Search for the cell housing the specified text and yield its (x, y) center coordinate. 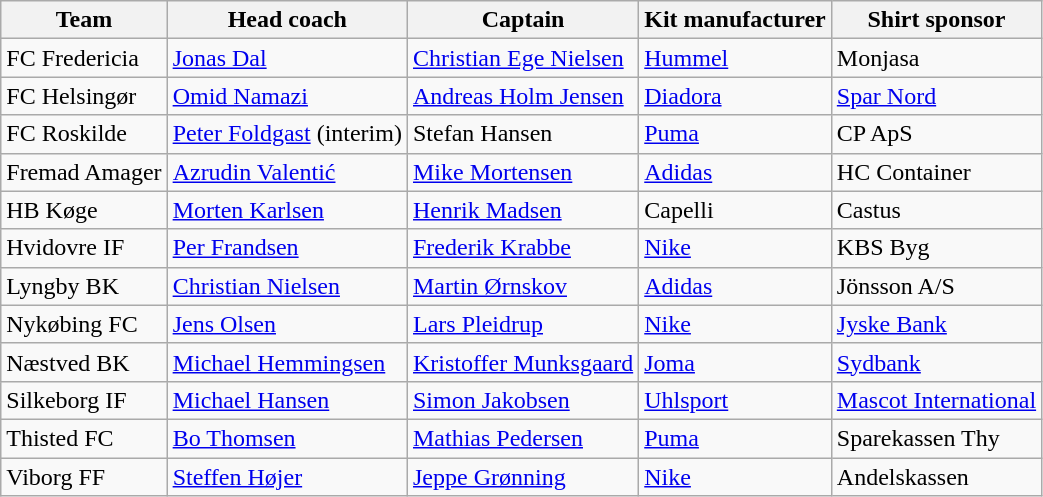
Jonas Dal (287, 58)
Captain (522, 20)
Sparekassen Thy (936, 438)
Peter Foldgast (interim) (287, 134)
Henrik Madsen (522, 210)
Jönsson A/S (936, 286)
Hvidovre IF (84, 248)
Per Frandsen (287, 248)
Mike Mortensen (522, 172)
Diadora (736, 96)
HC Container (936, 172)
Monjasa (936, 58)
Christian Ege Nielsen (522, 58)
Simon Jakobsen (522, 400)
Spar Nord (936, 96)
Frederik Krabbe (522, 248)
Castus (936, 210)
Kristoffer Munksgaard (522, 362)
Viborg FF (84, 477)
Shirt sponsor (936, 20)
Fremad Amager (84, 172)
Martin Ørnskov (522, 286)
FC Roskilde (84, 134)
Nykøbing FC (84, 324)
Christian Nielsen (287, 286)
FC Fredericia (84, 58)
Stefan Hansen (522, 134)
Jens Olsen (287, 324)
FC Helsingør (84, 96)
KBS Byg (936, 248)
HB Køge (84, 210)
CP ApS (936, 134)
Sydbank (936, 362)
Omid Namazi (287, 96)
Hummel (736, 58)
Team (84, 20)
Head coach (287, 20)
Michael Hemmingsen (287, 362)
Kit manufacturer (736, 20)
Steffen Højer (287, 477)
Jeppe Grønning (522, 477)
Azrudin Valentić (287, 172)
Silkeborg IF (84, 400)
Capelli (736, 210)
Lyngby BK (84, 286)
Andreas Holm Jensen (522, 96)
Michael Hansen (287, 400)
Næstved BK (84, 362)
Uhlsport (736, 400)
Thisted FC (84, 438)
Lars Pleidrup (522, 324)
Mascot International (936, 400)
Bo Thomsen (287, 438)
Andelskassen (936, 477)
Joma (736, 362)
Mathias Pedersen (522, 438)
Jyske Bank (936, 324)
Morten Karlsen (287, 210)
